For the text-containing cell, return its midpoint in (x, y) coordinate format. 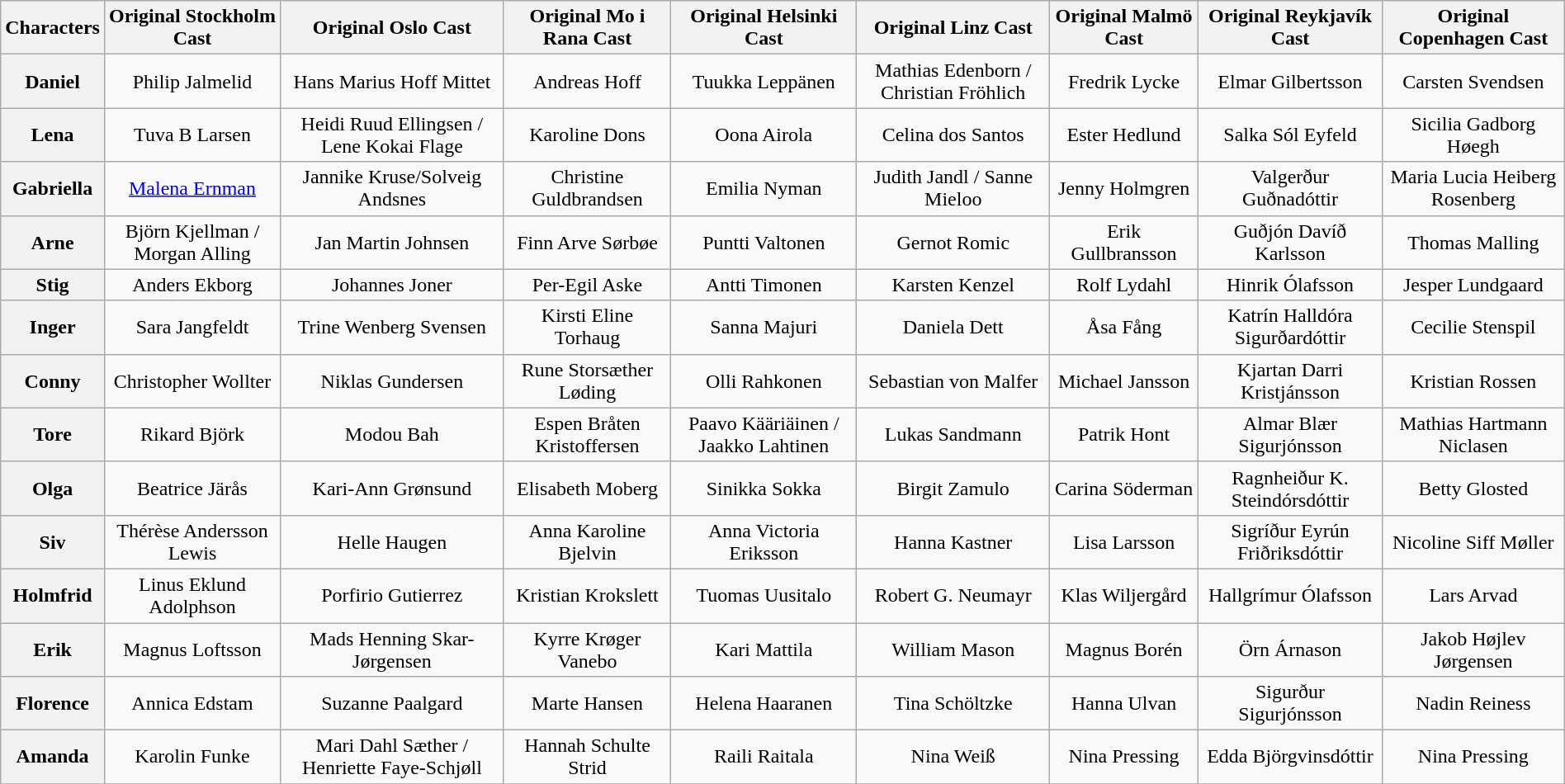
Christine Guldbrandsen (588, 188)
Emilia Nyman (764, 188)
Celina dos Santos (953, 135)
Anna Victoria Eriksson (764, 541)
Michael Jansson (1124, 381)
Original Linz Cast (953, 28)
Original Copenhagen Cast (1473, 28)
Nina Weiß (953, 758)
Sinikka Sokka (764, 489)
Antti Timonen (764, 285)
Arne (53, 243)
Almar Blær Sigurjónsson (1291, 434)
Ragnheiður K. Steindórsdóttir (1291, 489)
Anna Karoline Bjelvin (588, 541)
Thérèse Andersson Lewis (191, 541)
Lars Arvad (1473, 596)
Hans Marius Hoff Mittet (393, 81)
Klas Wiljergård (1124, 596)
Sanna Majuri (764, 327)
Karoline Dons (588, 135)
Helena Haaranen (764, 703)
Sicilia Gadborg Høegh (1473, 135)
Katrín Halldóra Sigurðardóttir (1291, 327)
Rune Storsæther Løding (588, 381)
Elisabeth Moberg (588, 489)
Nicoline Siff Møller (1473, 541)
Jenny Holmgren (1124, 188)
Florence (53, 703)
Siv (53, 541)
Tina Schöltzke (953, 703)
Karolin Funke (191, 758)
Jan Martin Johnsen (393, 243)
Sigríður Eyrún Friðriksdóttir (1291, 541)
Nadin Reiness (1473, 703)
Gabriella (53, 188)
Raili Raitala (764, 758)
Trine Wenberg Svensen (393, 327)
Philip Jalmelid (191, 81)
Erik Gullbransson (1124, 243)
Jannike Kruse/Solveig Andsnes (393, 188)
Original Reykjavík Cast (1291, 28)
Original Malmö Cast (1124, 28)
Mathias Edenborn / Christian Fröhlich (953, 81)
Birgit Zamulo (953, 489)
Lisa Larsson (1124, 541)
Christopher Wollter (191, 381)
Carsten Svendsen (1473, 81)
Salka Sól Eyfeld (1291, 135)
Stig (53, 285)
Tore (53, 434)
Lukas Sandmann (953, 434)
Tuukka Leppänen (764, 81)
Anders Ekborg (191, 285)
Carina Söderman (1124, 489)
Malena Ernman (191, 188)
Guðjón Davíð Karlsson (1291, 243)
Maria Lucia Heiberg Rosenberg (1473, 188)
Kari Mattila (764, 649)
Jesper Lundgaard (1473, 285)
Puntti Valtonen (764, 243)
Amanda (53, 758)
Olli Rahkonen (764, 381)
Ester Hedlund (1124, 135)
Linus Eklund Adolphson (191, 596)
Andreas Hoff (588, 81)
Hinrik Ólafsson (1291, 285)
Hallgrímur Ólafsson (1291, 596)
Cecilie Stenspil (1473, 327)
Karsten Kenzel (953, 285)
Daniela Dett (953, 327)
Oona Airola (764, 135)
Suzanne Paalgard (393, 703)
Original Helsinki Cast (764, 28)
Magnus Loftsson (191, 649)
Paavo Kääriäinen / Jaakko Lahtinen (764, 434)
Original Oslo Cast (393, 28)
Heidi Ruud Ellingsen / Lene Kokai Flage (393, 135)
Conny (53, 381)
Modou Bah (393, 434)
Kirsti Eline Torhaug (588, 327)
Per-Egil Aske (588, 285)
Niklas Gundersen (393, 381)
Åsa Fång (1124, 327)
Olga (53, 489)
Beatrice Järås (191, 489)
Daniel (53, 81)
Mads Henning Skar-Jørgensen (393, 649)
Kyrre Krøger Vanebo (588, 649)
Tuva B Larsen (191, 135)
Original Stockholm Cast (191, 28)
Judith Jandl / Sanne Mieloo (953, 188)
Kjartan Darri Kristjánsson (1291, 381)
Kari-Ann Grønsund (393, 489)
Hannah Schulte Strid (588, 758)
Elmar Gilbertsson (1291, 81)
Sigurður Sigurjónsson (1291, 703)
Helle Haugen (393, 541)
Espen Bråten Kristoffersen (588, 434)
Inger (53, 327)
Fredrik Lycke (1124, 81)
Johannes Joner (393, 285)
William Mason (953, 649)
Characters (53, 28)
Sebastian von Malfer (953, 381)
Valgerður Guðnadóttir (1291, 188)
Kristian Krokslett (588, 596)
Robert G. Neumayr (953, 596)
Kristian Rossen (1473, 381)
Björn Kjellman / Morgan Alling (191, 243)
Porfirio Gutierrez (393, 596)
Holmfrid (53, 596)
Mathias Hartmann Niclasen (1473, 434)
Betty Glosted (1473, 489)
Gernot Romic (953, 243)
Thomas Malling (1473, 243)
Original Mo i Rana Cast (588, 28)
Sara Jangfeldt (191, 327)
Örn Árnason (1291, 649)
Erik (53, 649)
Rikard Björk (191, 434)
Rolf Lydahl (1124, 285)
Marte Hansen (588, 703)
Finn Arve Sørbøe (588, 243)
Annica Edstam (191, 703)
Patrik Hont (1124, 434)
Jakob Højlev Jørgensen (1473, 649)
Tuomas Uusitalo (764, 596)
Edda Björgvinsdóttir (1291, 758)
Hanna Kastner (953, 541)
Hanna Ulvan (1124, 703)
Lena (53, 135)
Mari Dahl Sæther / Henriette Faye-Schjøll (393, 758)
Magnus Borén (1124, 649)
